Search for the cell housing the specified text and yield its [X, Y] center coordinate. 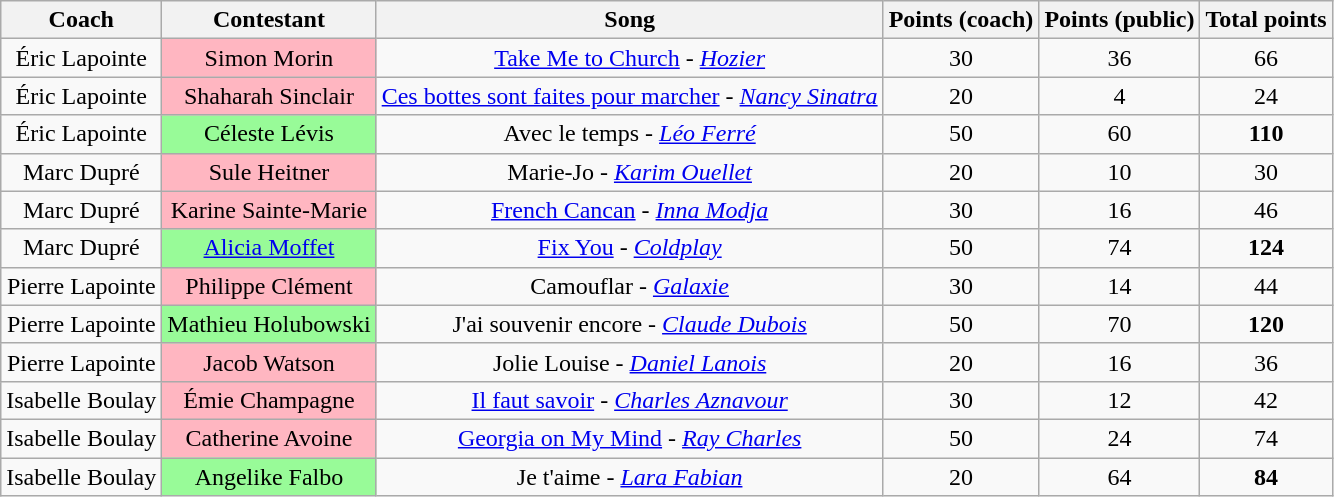
60 [1120, 134]
Avec le temps - Léo Ferré [630, 134]
Simon Morin [269, 58]
Ces bottes sont faites pour marcher - Nancy Sinatra [630, 96]
Je t'aime - Lara Fabian [630, 477]
Alicia Moffet [269, 248]
Jacob Watson [269, 362]
Shaharah Sinclair [269, 96]
120 [1266, 324]
Céleste Lévis [269, 134]
42 [1266, 400]
Mathieu Holubowski [269, 324]
110 [1266, 134]
Émie Champagne [269, 400]
Total points [1266, 20]
Il faut savoir - Charles Aznavour [630, 400]
64 [1120, 477]
Philippe Clément [269, 286]
Fix You - Coldplay [630, 248]
44 [1266, 286]
Georgia on My Mind - Ray Charles [630, 438]
Karine Sainte-Marie [269, 210]
Contestant [269, 20]
Sule Heitner [269, 172]
46 [1266, 210]
124 [1266, 248]
70 [1120, 324]
14 [1120, 286]
Jolie Louise - Daniel Lanois [630, 362]
10 [1120, 172]
66 [1266, 58]
Angelike Falbo [269, 477]
Marie-Jo - Karim Ouellet [630, 172]
French Cancan - Inna Modja [630, 210]
Points (public) [1120, 20]
12 [1120, 400]
Song [630, 20]
Coach [82, 20]
Catherine Avoine [269, 438]
Points (coach) [961, 20]
4 [1120, 96]
Take Me to Church - Hozier [630, 58]
Camouflar - Galaxie [630, 286]
84 [1266, 477]
J'ai souvenir encore - Claude Dubois [630, 324]
